Identify which cell holds the provided text, then report its (x, y) central coordinate. 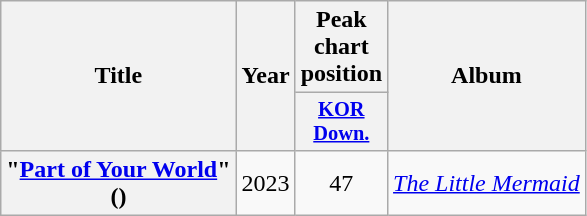
2023 (266, 182)
KORDown. (341, 122)
The Little Mermaid (487, 182)
Year (266, 76)
Peak chart position (341, 47)
Album (487, 76)
"Part of Your World"() (118, 182)
Title (118, 76)
47 (341, 182)
